Extract the (x, y) coordinate from the center of the cell holding the provided text.  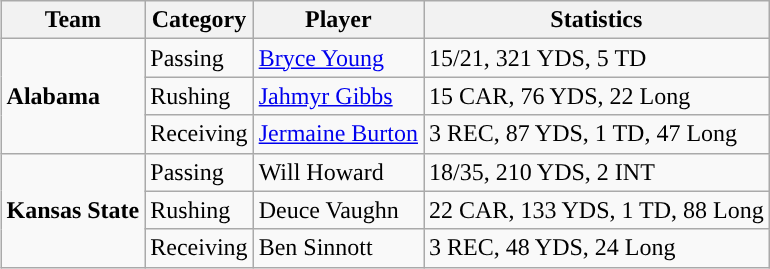
Player (338, 20)
Kansas State (73, 210)
Alabama (73, 96)
15/21, 321 YDS, 5 TD (597, 58)
Statistics (597, 20)
Jahmyr Gibbs (338, 96)
Category (199, 20)
Ben Sinnott (338, 248)
Deuce Vaughn (338, 210)
Bryce Young (338, 58)
18/35, 210 YDS, 2 INT (597, 172)
22 CAR, 133 YDS, 1 TD, 88 Long (597, 210)
15 CAR, 76 YDS, 22 Long (597, 96)
Will Howard (338, 172)
Team (73, 20)
3 REC, 48 YDS, 24 Long (597, 248)
Jermaine Burton (338, 134)
3 REC, 87 YDS, 1 TD, 47 Long (597, 134)
